Provide the (x, y) coordinate of the cell's center where the given text is located.  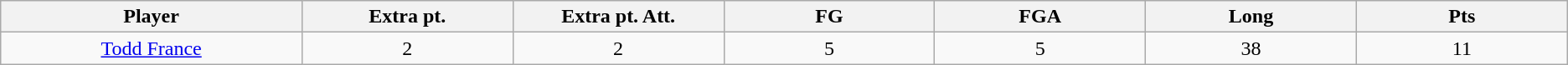
Todd France (152, 48)
Player (152, 17)
Long (1251, 17)
FG (829, 17)
Extra pt. (407, 17)
Extra pt. Att. (618, 17)
38 (1251, 48)
FGA (1040, 17)
Pts (1462, 17)
11 (1462, 48)
